Search for the cell housing the specified text and yield its (X, Y) center coordinate. 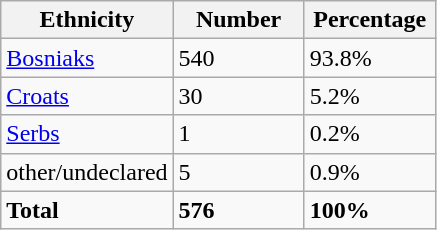
1 (238, 134)
Croats (87, 96)
other/undeclared (87, 172)
Total (87, 210)
Number (238, 20)
5.2% (370, 96)
93.8% (370, 58)
540 (238, 58)
576 (238, 210)
Bosniaks (87, 58)
0.9% (370, 172)
Serbs (87, 134)
30 (238, 96)
Percentage (370, 20)
5 (238, 172)
0.2% (370, 134)
Ethnicity (87, 20)
100% (370, 210)
